Detect which cell encompasses the target text, then output its [x, y] center coordinate. 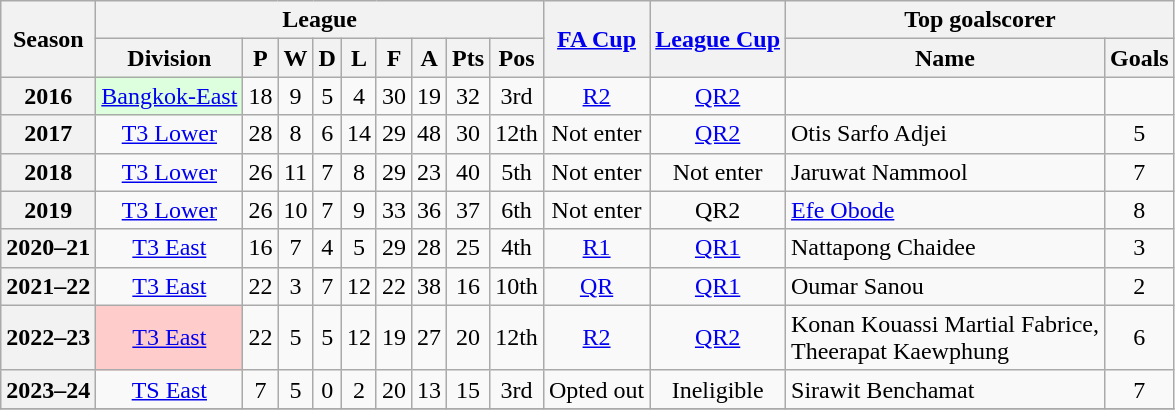
Pos [517, 58]
Division [170, 58]
6th [517, 210]
2016 [48, 96]
L [358, 58]
W [296, 58]
2023–24 [48, 389]
Season [48, 39]
Top goalscorer [980, 20]
15 [468, 389]
2019 [48, 210]
27 [430, 338]
2018 [48, 172]
48 [430, 134]
A [430, 58]
10th [517, 286]
Efe Obode [946, 210]
Nattapong Chaidee [946, 248]
QR [596, 286]
P [260, 58]
Bangkok-East [170, 96]
2020–21 [48, 248]
37 [468, 210]
Opted out [596, 389]
Oumar Sanou [946, 286]
33 [394, 210]
TS East [170, 389]
0 [327, 389]
11 [296, 172]
25 [468, 248]
Sirawit Benchamat [946, 389]
4th [517, 248]
Goals [1139, 58]
2017 [48, 134]
FA Cup [596, 39]
2022–23 [48, 338]
36 [430, 210]
Otis Sarfo Adjei [946, 134]
38 [430, 286]
R1 [596, 248]
10 [296, 210]
32 [468, 96]
Jaruwat Nammool [946, 172]
D [327, 58]
League [320, 20]
Ineligible [718, 389]
14 [358, 134]
13 [430, 389]
F [394, 58]
Name [946, 58]
23 [430, 172]
5th [517, 172]
18 [260, 96]
2021–22 [48, 286]
Pts [468, 58]
Konan Kouassi Martial Fabrice, Theerapat Kaewphung [946, 338]
League Cup [718, 39]
40 [468, 172]
